For the text-containing cell, return its midpoint in [x, y] coordinate format. 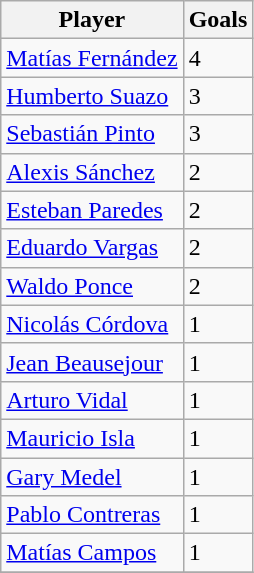
Eduardo Vargas [92, 248]
Alexis Sánchez [92, 172]
Goals [218, 20]
Esteban Paredes [92, 210]
Jean Beausejour [92, 362]
Humberto Suazo [92, 96]
Player [92, 20]
Arturo Vidal [92, 400]
Mauricio Isla [92, 438]
Pablo Contreras [92, 515]
Nicolás Córdova [92, 324]
4 [218, 58]
Waldo Ponce [92, 286]
Matías Campos [92, 553]
Gary Medel [92, 477]
Sebastián Pinto [92, 134]
Matías Fernández [92, 58]
